For the text-containing cell, return its midpoint in (X, Y) coordinate format. 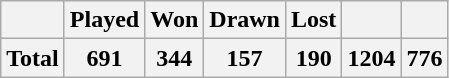
Won (174, 20)
776 (424, 58)
Lost (313, 20)
344 (174, 58)
Played (104, 20)
1204 (372, 58)
190 (313, 58)
691 (104, 58)
Drawn (245, 20)
Total (33, 58)
157 (245, 58)
